Return the (X, Y) coordinate for the center point of the cell that contains the specified text.  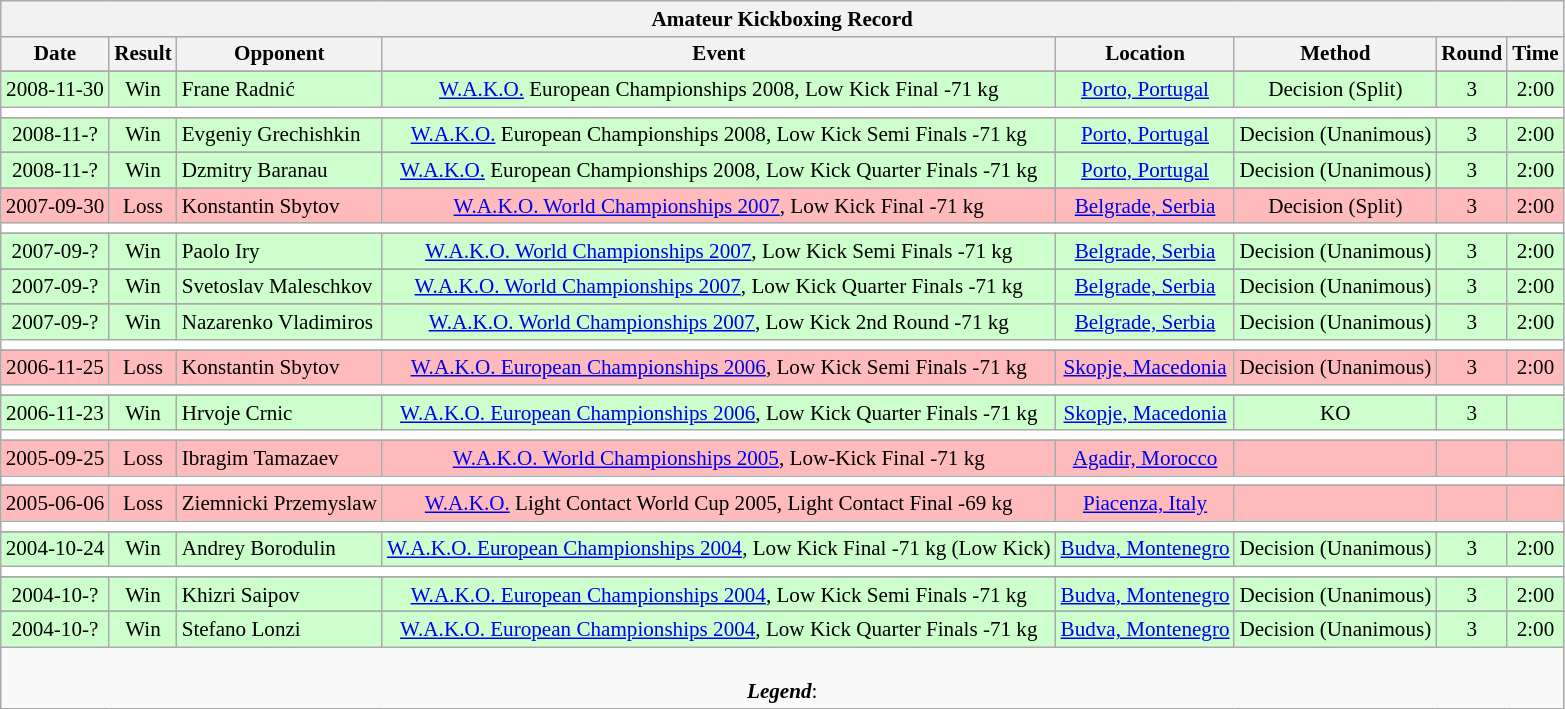
W.A.K.O. European Championships 2004, Low Kick Quarter Finals -71 kg (719, 630)
W.A.K.O. European Championships 2004, Low Kick Final -71 kg (Low Kick) (719, 548)
W.A.K.O. World Championships 2007, Low Kick Semi Finals -71 kg (719, 250)
KO (1335, 412)
Round (1472, 54)
Agadir, Morocco (1146, 458)
W.A.K.O. World Championships 2005, Low-Kick Final -71 kg (719, 458)
Result (142, 54)
Location (1146, 54)
2008-11-30 (55, 90)
Stefano Lonzi (280, 630)
Ibragim Tamazaev (280, 458)
W.A.K.O. European Championships 2008, Low Kick Quarter Finals -71 kg (719, 170)
2005-09-25 (55, 458)
W.A.K.O. European Championships 2004, Low Kick Semi Finals -71 kg (719, 594)
Dzmitry Baranau (280, 170)
W.A.K.O. Light Contact World Cup 2005, Light Contact Final -69 kg (719, 504)
Method (1335, 54)
Khizri Saipov (280, 594)
W.A.K.O. World Championships 2007, Low Kick Final -71 kg (719, 206)
Opponent (280, 54)
Legend: (782, 678)
2006-11-23 (55, 412)
Paolo Iry (280, 250)
Evgeniy Grechishkin (280, 134)
W.A.K.O. European Championships 2006, Low Kick Semi Finals -71 kg (719, 368)
Andrey Borodulin (280, 548)
Hrvoje Crnic (280, 412)
W.A.K.O. European Championships 2008, Low Kick Final -71 kg (719, 90)
W.A.K.O. World Championships 2007, Low Kick Quarter Finals -71 kg (719, 286)
2005-06-06 (55, 504)
Amateur Kickboxing Record (782, 18)
Time (1535, 54)
Event (719, 54)
W.A.K.O. European Championships 2006, Low Kick Quarter Finals -71 kg (719, 412)
Piacenza, Italy (1146, 504)
Svetoslav Maleschkov (280, 286)
W.A.K.O. European Championships 2008, Low Kick Semi Finals -71 kg (719, 134)
Frane Radnić (280, 90)
Ziemnicki Przemyslaw (280, 504)
2007-09-30 (55, 206)
2004-10-24 (55, 548)
Date (55, 54)
W.A.K.O. World Championships 2007, Low Kick 2nd Round -71 kg (719, 322)
2006-11-25 (55, 368)
Nazarenko Vladimiros (280, 322)
